Extract the (X, Y) coordinate from the center of the cell holding the provided text.  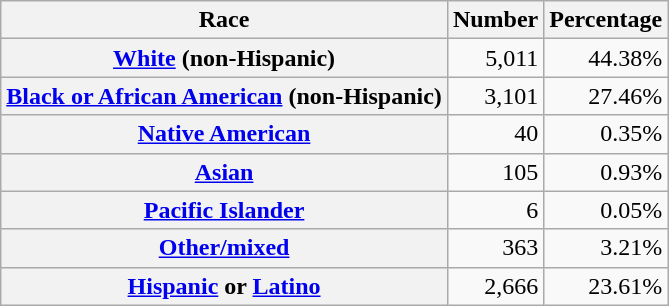
Hispanic or Latino (224, 286)
Black or African American (non-Hispanic) (224, 96)
6 (495, 210)
3,101 (495, 96)
Asian (224, 172)
0.05% (606, 210)
0.93% (606, 172)
44.38% (606, 58)
3.21% (606, 248)
White (non-Hispanic) (224, 58)
Race (224, 20)
Native American (224, 134)
23.61% (606, 286)
27.46% (606, 96)
40 (495, 134)
Number (495, 20)
Other/mixed (224, 248)
5,011 (495, 58)
105 (495, 172)
0.35% (606, 134)
2,666 (495, 286)
Percentage (606, 20)
Pacific Islander (224, 210)
363 (495, 248)
